Identify which cell holds the provided text, then report its [x, y] central coordinate. 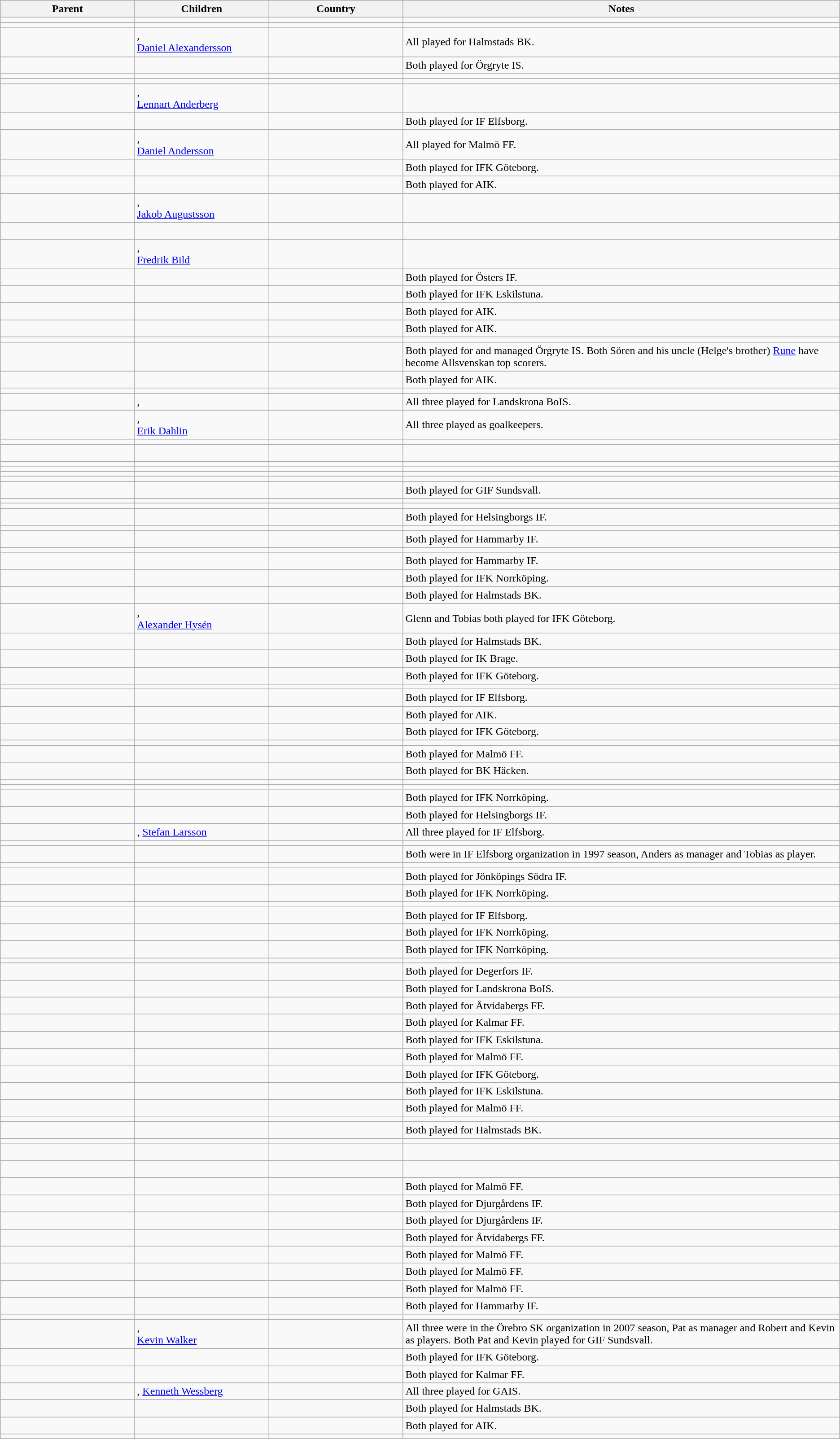
All played for Halmstads BK. [621, 42]
Both played for Degerfors IF. [621, 971]
Both played for Östers IF. [621, 277]
, Kenneth Wessberg [202, 1391]
,Lennart Anderberg [202, 98]
,Alexander Hysén [202, 618]
,Fredrik Bild [202, 254]
, [202, 402]
, Stefan Larsson [202, 832]
,Jakob Augustsson [202, 207]
,Kevin Walker [202, 1334]
,Erik Dahlin [202, 424]
,Daniel Alexandersson [202, 42]
Both played for Landskrona BoIS. [621, 988]
Children [202, 9]
All three played for IF Elfsborg. [621, 832]
Notes [621, 9]
Both played for IK Brage. [621, 658]
,Daniel Andersson [202, 144]
Both played for BK Häcken. [621, 771]
Both were in IF Elfsborg organization in 1997 season, Anders as manager and Tobias as player. [621, 854]
Country [336, 9]
Parent [67, 9]
Both played for Örgryte IS. [621, 65]
Both played for GIF Sundsvall. [621, 490]
Glenn and Tobias both played for IFK Göteborg. [621, 618]
Both played for Jönköpings Södra IF. [621, 876]
All played for Malmö FF. [621, 144]
Both played for and managed Örgryte IS. Both Sören and his uncle (Helge's brother) Rune have become Allsvenskan top scorers. [621, 356]
All three played as goalkeepers. [621, 424]
All three played for Landskrona BoIS. [621, 402]
All three played for GAIS. [621, 1391]
